For the text-containing cell, return its midpoint in (x, y) coordinate format. 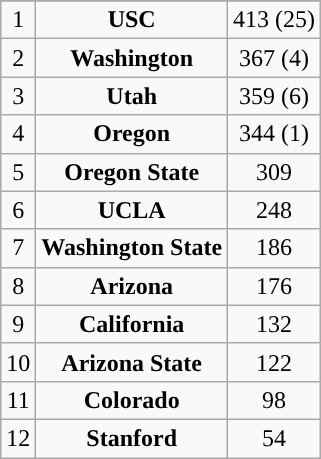
7 (18, 248)
12 (18, 438)
11 (18, 400)
USC (132, 20)
Washington (132, 58)
132 (274, 324)
176 (274, 286)
Arizona State (132, 362)
6 (18, 210)
98 (274, 400)
4 (18, 134)
Colorado (132, 400)
UCLA (132, 210)
248 (274, 210)
10 (18, 362)
Utah (132, 96)
309 (274, 172)
California (132, 324)
5 (18, 172)
122 (274, 362)
2 (18, 58)
Oregon (132, 134)
3 (18, 96)
9 (18, 324)
1 (18, 20)
413 (25) (274, 20)
Arizona (132, 286)
Oregon State (132, 172)
359 (6) (274, 96)
Stanford (132, 438)
367 (4) (274, 58)
54 (274, 438)
8 (18, 286)
Washington State (132, 248)
344 (1) (274, 134)
186 (274, 248)
